Identify which cell holds the provided text, then report its (x, y) central coordinate. 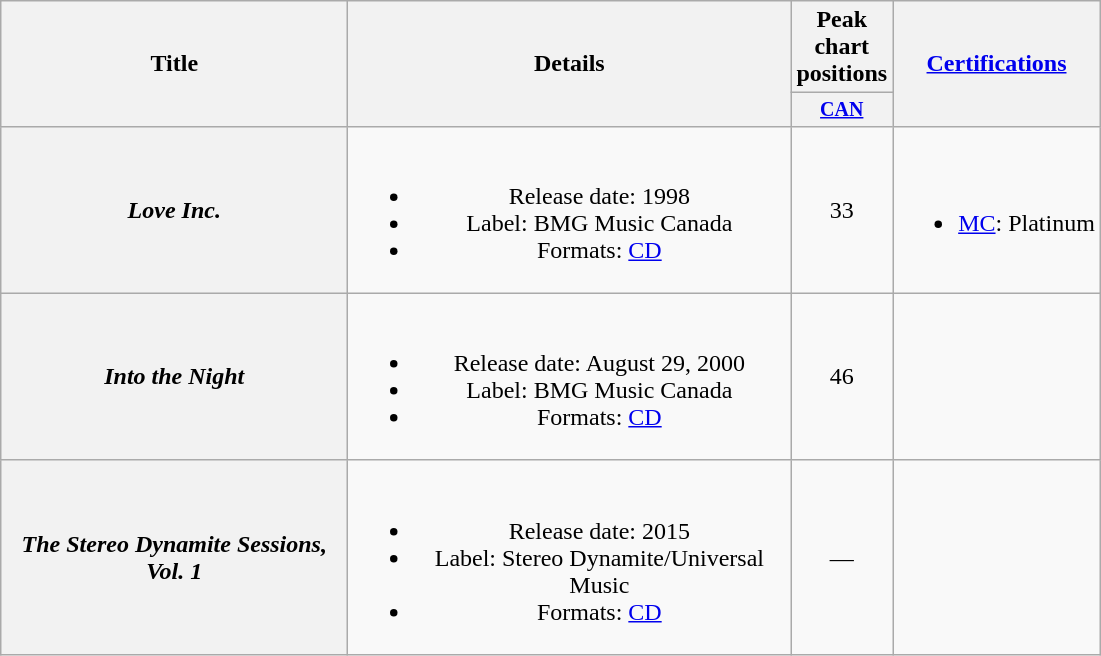
Love Inc. (174, 210)
Release date: August 29, 2000Label: BMG Music CanadaFormats: CD (570, 376)
MC: Platinum (997, 210)
46 (842, 376)
Release date: 2015Label: Stereo Dynamite/Universal MusicFormats: CD (570, 557)
Certifications (997, 64)
The Stereo Dynamite Sessions, Vol. 1 (174, 557)
Peak chart positions (842, 47)
Details (570, 64)
— (842, 557)
Title (174, 64)
Into the Night (174, 376)
CAN (842, 110)
Release date: 1998Label: BMG Music CanadaFormats: CD (570, 210)
33 (842, 210)
